Return [X, Y] of the center of cell containing provided text 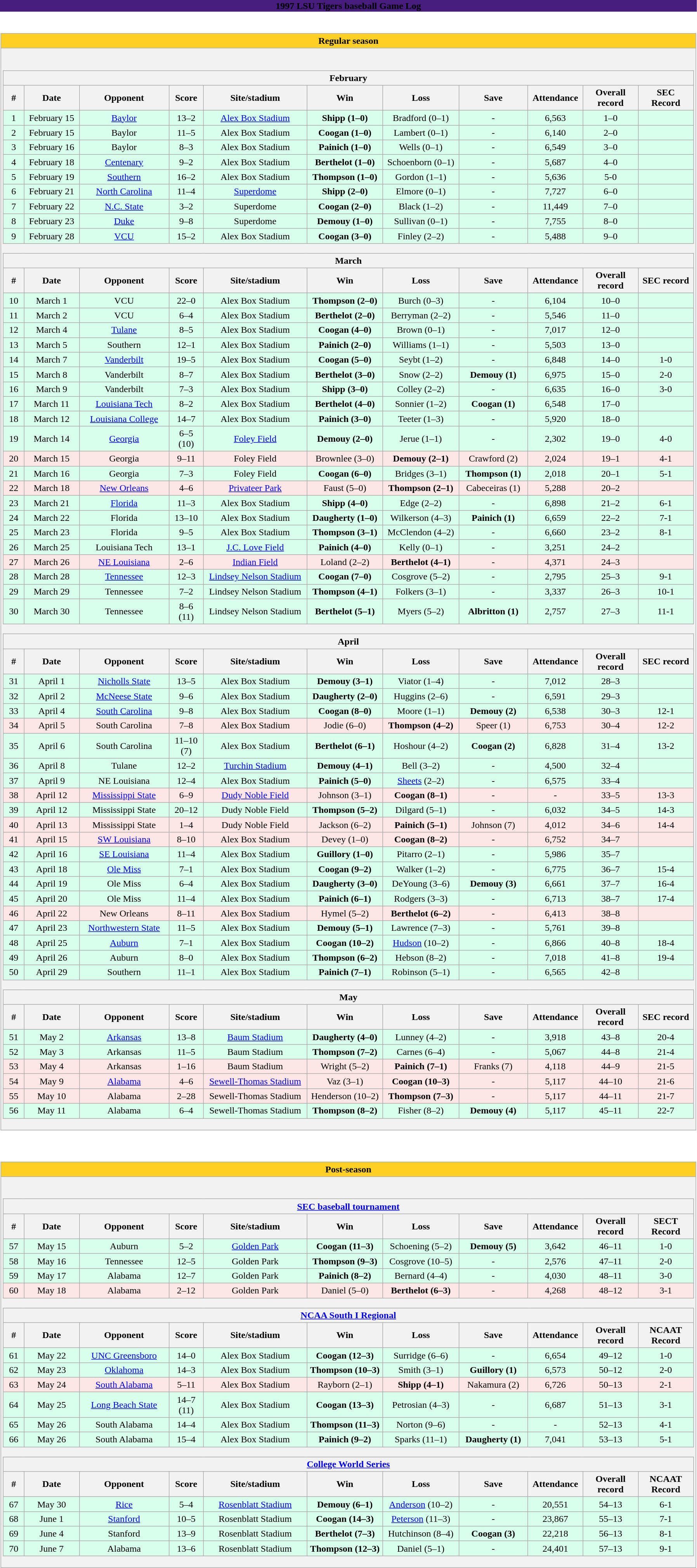
Viator (1–4) [421, 681]
Peterson (11–3) [421, 1519]
24 [14, 518]
21-6 [666, 1081]
44–8 [610, 1052]
March 4 [52, 330]
SECRecord [666, 98]
Dilgard (5–1) [421, 810]
20-4 [666, 1037]
34–6 [610, 825]
50–12 [610, 1370]
Demouy (3) [493, 884]
Lambert (0–1) [421, 133]
65 [14, 1425]
Colley (2–2) [421, 389]
McClendon (4–2) [421, 532]
5–2 [186, 1246]
5–11 [186, 1385]
41 [14, 839]
Thompson (11–3) [345, 1425]
5,503 [555, 345]
48–12 [610, 1291]
Smith (3–1) [421, 1370]
Coogan (11–3) [345, 1246]
5–4 [186, 1504]
16–0 [610, 389]
33 [14, 711]
54–13 [610, 1504]
Shipp (4–0) [345, 503]
38–7 [610, 899]
Robinson (5–1) [421, 972]
Coogan (1–0) [345, 133]
13–6 [186, 1548]
40 [14, 825]
May 17 [52, 1276]
Bernard (4–4) [421, 1276]
21-5 [666, 1067]
May 16 [52, 1261]
February 18 [52, 162]
Long Beach State [124, 1405]
2,024 [555, 459]
Bradford (0–1) [421, 118]
19-4 [666, 958]
3,642 [555, 1246]
6,687 [555, 1405]
7–0 [610, 206]
Coogan (7–0) [345, 577]
5,546 [555, 315]
8 [14, 221]
2–6 [186, 562]
8–5 [186, 330]
5,636 [555, 177]
1–4 [186, 825]
22–0 [186, 301]
6,975 [555, 374]
18-4 [666, 943]
Brown (0–1) [421, 330]
24–2 [610, 547]
Painich (5–0) [345, 780]
50–13 [610, 1385]
67 [14, 1504]
June 1 [52, 1519]
46 [14, 913]
April 5 [52, 726]
21-4 [666, 1052]
12–1 [186, 345]
Demouy (6–1) [345, 1504]
7,017 [555, 330]
24,401 [555, 1548]
DeYoung (3–6) [421, 884]
Berthelot (6–3) [421, 1291]
Oklahoma [124, 1370]
Northwestern State [124, 928]
Hoshour (4–2) [421, 745]
Painich (6–1) [345, 899]
March 2 [52, 315]
5,986 [555, 854]
62 [14, 1370]
12–0 [610, 330]
April 15 [52, 839]
Coogan (6–0) [345, 474]
2,757 [555, 611]
Thompson (4–1) [345, 591]
March 18 [52, 488]
Carnes (6–4) [421, 1052]
Nakamura (2) [493, 1385]
April [348, 641]
Shipp (4–1) [421, 1385]
6,848 [555, 360]
May [348, 997]
Shipp (1–0) [345, 118]
5,067 [555, 1052]
13–9 [186, 1533]
Jackson (6–2) [345, 825]
28–3 [610, 681]
Devey (1–0) [345, 839]
April 19 [52, 884]
4,371 [555, 562]
52–13 [610, 1425]
25 [14, 532]
9–2 [186, 162]
1997 LSU Tigers baseball Game Log [348, 6]
36–7 [610, 869]
Edge (2–2) [421, 503]
44–10 [610, 1081]
31 [14, 681]
15–2 [186, 236]
10–5 [186, 1519]
February [348, 78]
6,635 [555, 389]
Lawrence (7–3) [421, 928]
6,661 [555, 884]
52 [14, 1052]
5-0 [610, 177]
32–4 [610, 766]
SECT Record [666, 1226]
Cabeceiras (1) [493, 488]
Rodgers (3–3) [421, 899]
Guillory (1) [493, 1370]
SE Louisiana [124, 854]
5,761 [555, 928]
6,659 [555, 518]
Thompson (12–3) [345, 1548]
Burch (0–3) [421, 301]
10-1 [666, 591]
42 [14, 854]
13–0 [610, 345]
May 3 [52, 1052]
March 21 [52, 503]
19–1 [610, 459]
Duke [124, 221]
May 10 [52, 1096]
20–2 [610, 488]
2–12 [186, 1291]
Hutchinson (8–4) [421, 1533]
Coogan (8–1) [421, 795]
Huggins (2–6) [421, 696]
43–8 [610, 1037]
May 15 [52, 1246]
11–10 (7) [186, 745]
22 [14, 488]
Coogan (3–0) [345, 236]
47 [14, 928]
Thompson (7–2) [345, 1052]
Sonnier (1–2) [421, 404]
Hebson (8–2) [421, 958]
March 12 [52, 418]
57–13 [610, 1548]
53–13 [610, 1440]
22–2 [610, 518]
June 4 [52, 1533]
2 [14, 133]
61 [14, 1355]
44–9 [610, 1067]
Shipp (3–0) [345, 389]
Demouy (1) [493, 374]
6,032 [555, 810]
26 [14, 547]
64 [14, 1405]
Vaz (3–1) [345, 1081]
March 29 [52, 591]
May 4 [52, 1067]
56–13 [610, 1533]
49–12 [610, 1355]
Coogan (10–3) [421, 1081]
Demouy (2–1) [421, 459]
1 [14, 118]
March 8 [52, 374]
37 [14, 780]
2,018 [555, 474]
March [348, 261]
May 18 [52, 1291]
May 25 [52, 1405]
Jodie (6–0) [345, 726]
Wells (0–1) [421, 147]
7,012 [555, 681]
Wright (5–2) [345, 1067]
13-2 [666, 745]
23 [14, 503]
Painich (3–0) [345, 418]
May 22 [52, 1355]
6,548 [555, 404]
12–3 [186, 577]
Johnson (7) [493, 825]
13–1 [186, 547]
2,795 [555, 577]
April 20 [52, 899]
13–5 [186, 681]
12-1 [666, 711]
5,920 [555, 418]
Coogan (12–3) [345, 1355]
Privateer Park [255, 488]
7,018 [555, 958]
Thompson (5–2) [345, 810]
Brownlee (3–0) [345, 459]
April 9 [52, 780]
55 [14, 1096]
Berthelot (6–2) [421, 913]
April 2 [52, 696]
39–8 [610, 928]
McNeese State [124, 696]
48–11 [610, 1276]
7–2 [186, 591]
12–4 [186, 780]
15-4 [666, 869]
Berthelot (5–1) [345, 611]
12-2 [666, 726]
17-4 [666, 899]
9–5 [186, 532]
March 9 [52, 389]
30–4 [610, 726]
April 22 [52, 913]
5,687 [555, 162]
40–8 [610, 943]
Daugherty (3–0) [345, 884]
Painich (1–0) [345, 147]
6,563 [555, 118]
Centenary [124, 162]
27–3 [610, 611]
6,565 [555, 972]
13–8 [186, 1037]
Demouy (3–1) [345, 681]
16-4 [666, 884]
47–11 [610, 1261]
Painich (4–0) [345, 547]
SW Louisiana [124, 839]
Painich (2–0) [345, 345]
Coogan (8–2) [421, 839]
Jerue (1–1) [421, 438]
Thompson (6–2) [345, 958]
February 22 [52, 206]
3,251 [555, 547]
6,549 [555, 147]
Demouy (2) [493, 711]
Albritton (1) [493, 611]
6,575 [555, 780]
SEC baseball tournament [348, 1206]
May 30 [52, 1504]
4–0 [610, 162]
Hymel (5–2) [345, 913]
Berthelot (6–1) [345, 745]
Thompson (8–2) [345, 1111]
UNC Greensboro [124, 1355]
May 24 [52, 1385]
March 23 [52, 532]
February 21 [52, 192]
Guillory (1–0) [345, 854]
3,918 [555, 1037]
35 [14, 745]
3,337 [555, 591]
Rice [124, 1504]
March 14 [52, 438]
Nicholls State [124, 681]
Turchin Stadium [255, 766]
Regular season [348, 41]
March 7 [52, 360]
Coogan (4–0) [345, 330]
6,591 [555, 696]
69 [14, 1533]
16 [14, 389]
18 [14, 418]
70 [14, 1548]
Demouy (5) [493, 1246]
February 23 [52, 221]
February 16 [52, 147]
Hudson (10–2) [421, 943]
9 [14, 236]
Demouy (1–0) [345, 221]
6,726 [555, 1385]
March 28 [52, 577]
April 8 [52, 766]
12–7 [186, 1276]
3 [14, 147]
February 28 [52, 236]
Myers (5–2) [421, 611]
5,288 [555, 488]
2–0 [610, 133]
Pitarro (2–1) [421, 854]
6,654 [555, 1355]
Cosgrove (10–5) [421, 1261]
36 [14, 766]
February 19 [52, 177]
Coogan (2–0) [345, 206]
1–0 [610, 118]
Thompson (7–3) [421, 1096]
6,752 [555, 839]
12 [14, 330]
6,775 [555, 869]
2,302 [555, 438]
Gordon (1–1) [421, 177]
8–3 [186, 147]
14-3 [666, 810]
Coogan (1) [493, 404]
Fisher (8–2) [421, 1111]
6,538 [555, 711]
14–7 [186, 418]
6,573 [555, 1370]
34–5 [610, 810]
15–0 [610, 374]
Shipp (2–0) [345, 192]
7,755 [555, 221]
11–3 [186, 503]
45 [14, 899]
33–5 [610, 795]
54 [14, 1081]
28 [14, 577]
14–7 (11) [186, 1405]
North Carolina [124, 192]
April 6 [52, 745]
11 [14, 315]
19–0 [610, 438]
35–7 [610, 854]
May 9 [52, 1081]
23–2 [610, 532]
3–2 [186, 206]
Daugherty (1–0) [345, 518]
9–0 [610, 236]
22,218 [555, 1533]
7,041 [555, 1440]
20 [14, 459]
13–10 [186, 518]
Surridge (6–6) [421, 1355]
14-4 [666, 825]
19 [14, 438]
32 [14, 696]
2-1 [666, 1385]
43 [14, 869]
4 [14, 162]
Rayborn (2–1) [345, 1385]
Berthelot (1–0) [345, 162]
6,753 [555, 726]
Berthelot (3–0) [345, 374]
16–2 [186, 177]
8–7 [186, 374]
25–3 [610, 577]
2–28 [186, 1096]
Thompson (10–3) [345, 1370]
6–0 [610, 192]
38–8 [610, 913]
7,727 [555, 192]
Lunney (4–2) [421, 1037]
48 [14, 943]
May 2 [52, 1037]
April 26 [52, 958]
6,866 [555, 943]
March 1 [52, 301]
7 [14, 206]
Johnson (3–1) [345, 795]
6,660 [555, 532]
13-3 [666, 795]
4,268 [555, 1291]
April 18 [52, 869]
Black (1–2) [421, 206]
4,118 [555, 1067]
April 29 [52, 972]
Folkers (3–1) [421, 591]
Loland (2–2) [345, 562]
21 [14, 474]
Bridges (3–1) [421, 474]
N.C. State [124, 206]
Daniel (5–0) [345, 1291]
5 [14, 177]
58 [14, 1261]
39 [14, 810]
Sparks (11–1) [421, 1440]
Coogan (9–2) [345, 869]
57 [14, 1246]
41–8 [610, 958]
Daugherty (1) [493, 1440]
2,576 [555, 1261]
March 30 [52, 611]
17 [14, 404]
Demouy (2–0) [345, 438]
49 [14, 958]
6–9 [186, 795]
Bell (3–2) [421, 766]
Coogan (10–2) [345, 943]
Thompson (3–1) [345, 532]
Thompson (1–0) [345, 177]
53 [14, 1067]
31–4 [610, 745]
6,140 [555, 133]
Speer (1) [493, 726]
Coogan (2) [493, 745]
Teeter (1–3) [421, 418]
March 5 [52, 345]
Faust (5–0) [345, 488]
Berthelot (2–0) [345, 315]
Thompson (9–3) [345, 1261]
11-1 [666, 611]
6,713 [555, 899]
Indian Field [255, 562]
4,012 [555, 825]
37–7 [610, 884]
Anderson (10–2) [421, 1504]
20,551 [555, 1504]
51 [14, 1037]
18–0 [610, 418]
Berthelot (4–1) [421, 562]
Daugherty (4–0) [345, 1037]
April 16 [52, 854]
14–3 [186, 1370]
Crawford (2) [493, 459]
12–2 [186, 766]
21–2 [610, 503]
11–1 [186, 972]
33–4 [610, 780]
Demouy (4) [493, 1111]
8–10 [186, 839]
10–0 [610, 301]
6–5 (10) [186, 438]
May 23 [52, 1370]
Kelly (0–1) [421, 547]
Cosgrove (5–2) [421, 577]
Walker (1–2) [421, 869]
46–11 [610, 1246]
6 [14, 192]
Petrosian (4–3) [421, 1405]
J.C. Love Field [255, 547]
24–3 [610, 562]
Coogan (5–0) [345, 360]
Schoening (5–2) [421, 1246]
Painich (9–2) [345, 1440]
38 [14, 795]
March 26 [52, 562]
14–4 [186, 1425]
6,104 [555, 301]
42–8 [610, 972]
Louisiana College [124, 418]
29–3 [610, 696]
15 [14, 374]
29 [14, 591]
March 16 [52, 474]
May 11 [52, 1111]
Elmore (0–1) [421, 192]
Post-season [348, 1169]
14 [14, 360]
63 [14, 1385]
8–2 [186, 404]
Coogan (13–3) [345, 1405]
13 [14, 345]
44–11 [610, 1096]
6,828 [555, 745]
11–0 [610, 315]
Daugherty (2–0) [345, 696]
Thompson (2–1) [421, 488]
Coogan (3) [493, 1533]
Thompson (2–0) [345, 301]
Williams (1–1) [421, 345]
Thompson (1) [493, 474]
Snow (2–2) [421, 374]
Berryman (2–2) [421, 315]
March 15 [52, 459]
26–3 [610, 591]
April 13 [52, 825]
5,488 [555, 236]
March 22 [52, 518]
1–16 [186, 1067]
Schoenborn (0–1) [421, 162]
59 [14, 1276]
Demouy (4–1) [345, 766]
20–1 [610, 474]
6,413 [555, 913]
Coogan (8–0) [345, 711]
Berthelot (4–0) [345, 404]
Daniel (5–1) [421, 1548]
66 [14, 1440]
Moore (1–1) [421, 711]
21-7 [666, 1096]
April 4 [52, 711]
30–3 [610, 711]
3–0 [610, 147]
30 [14, 611]
April 23 [52, 928]
April 1 [52, 681]
50 [14, 972]
Wilkerson (4–3) [421, 518]
15–4 [186, 1440]
Demouy (5–1) [345, 928]
Sullivan (0–1) [421, 221]
June 7 [52, 1548]
April 25 [52, 943]
11,449 [555, 206]
Thompson (4–2) [421, 726]
March 25 [52, 547]
9–6 [186, 696]
45–11 [610, 1111]
8–11 [186, 913]
March 11 [52, 404]
44 [14, 884]
Painich (5–1) [421, 825]
Henderson (10–2) [345, 1096]
Painich (1) [493, 518]
Sheets (2–2) [421, 780]
4-0 [666, 438]
Coogan (14–3) [345, 1519]
4,500 [555, 766]
68 [14, 1519]
34 [14, 726]
8–6 (11) [186, 611]
6,898 [555, 503]
12–5 [186, 1261]
College World Series [348, 1464]
23,867 [555, 1519]
Painich (8–2) [345, 1276]
7–8 [186, 726]
27 [14, 562]
Franks (7) [493, 1067]
22-7 [666, 1111]
Berthelot (7–3) [345, 1533]
13–2 [186, 118]
NCAA South I Regional [348, 1315]
34–7 [610, 839]
Norton (9–6) [421, 1425]
55–13 [610, 1519]
20–12 [186, 810]
10 [14, 301]
Finley (2–2) [421, 236]
19–5 [186, 360]
Seybt (1–2) [421, 360]
60 [14, 1291]
9–11 [186, 459]
56 [14, 1111]
17–0 [610, 404]
4,030 [555, 1276]
51–13 [610, 1405]
